Return (X, Y) of the center of cell containing provided text 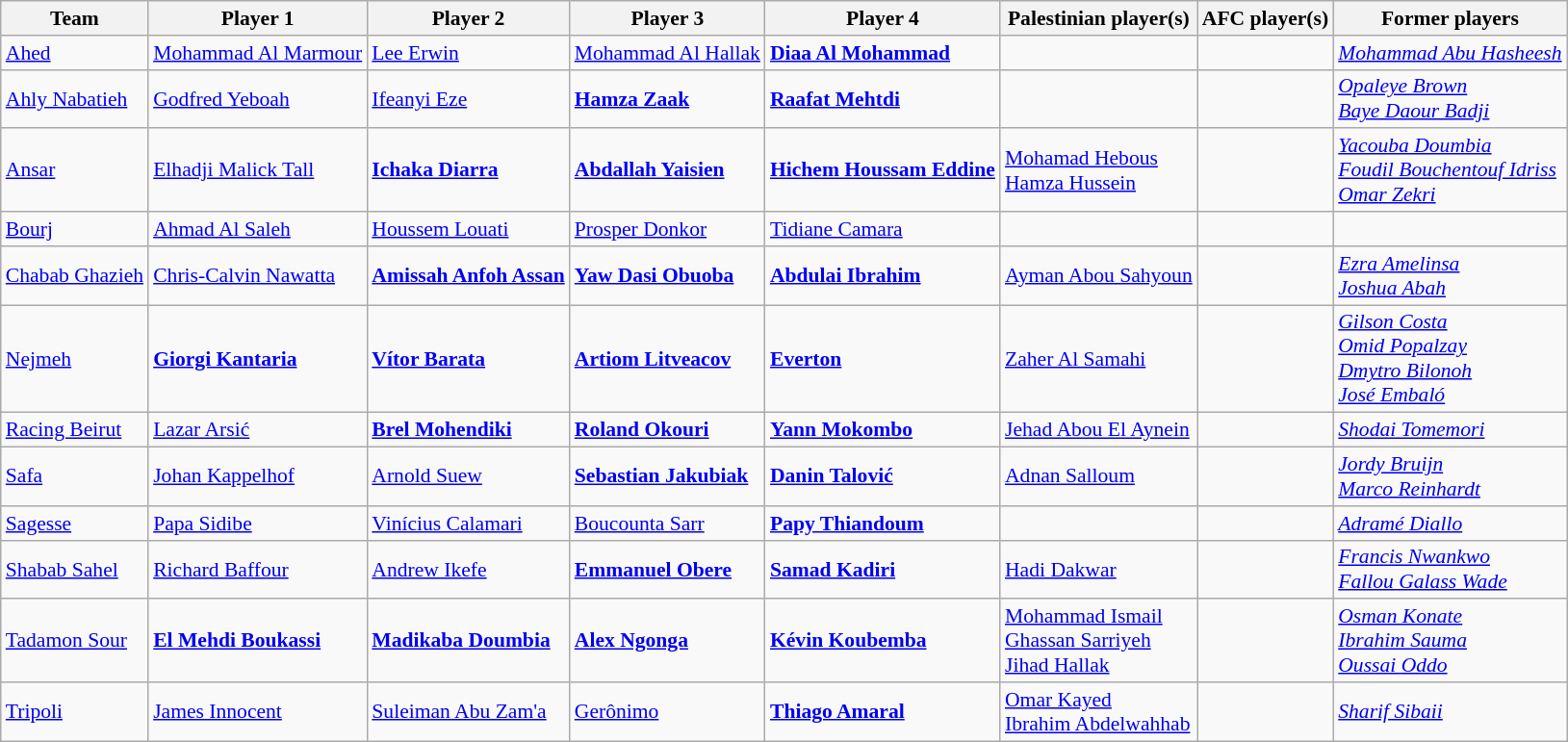
Safa (75, 477)
Vítor Barata (468, 359)
Amissah Anfoh Assan (468, 275)
Jordy Bruijn Marco Reinhardt (1450, 477)
AFC player(s) (1265, 18)
Racing Beirut (75, 430)
Mohammad Al Marmour (258, 53)
Player 4 (883, 18)
Palestinian player(s) (1099, 18)
Prosper Donkor (668, 229)
James Innocent (258, 712)
Ahmad Al Saleh (258, 229)
Gilson Costa Omid Popalzay Dmytro Bilonoh José Embaló (1450, 359)
Roland Okouri (668, 430)
Francis Nwankwo Fallou Galass Wade (1450, 570)
Mohammad Abu Hasheesh (1450, 53)
Adramé Diallo (1450, 524)
Madikaba Doumbia (468, 641)
Osman Konate Ibrahim Sauma Oussai Oddo (1450, 641)
Adnan Salloum (1099, 477)
Artiom Litveacov (668, 359)
Lazar Arsić (258, 430)
Ahed (75, 53)
Player 2 (468, 18)
Giorgi Kantaria (258, 359)
Jehad Abou El Aynein (1099, 430)
Mohammad Ismail Ghassan Sarriyeh Jihad Hallak (1099, 641)
Yaw Dasi Obuoba (668, 275)
Arnold Suew (468, 477)
Danin Talović (883, 477)
Chris-Calvin Nawatta (258, 275)
Vinícius Calamari (468, 524)
Abdulai Ibrahim (883, 275)
Omar Kayed Ibrahim Abdelwahhab (1099, 712)
Everton (883, 359)
Ayman Abou Sahyoun (1099, 275)
Brel Mohendiki (468, 430)
El Mehdi Boukassi (258, 641)
Mohamad Hebous Hamza Hussein (1099, 171)
Hamza Zaak (668, 98)
Johan Kappelhof (258, 477)
Emmanuel Obere (668, 570)
Shodai Tomemori (1450, 430)
Ichaka Diarra (468, 171)
Diaa Al Mohammad (883, 53)
Samad Kadiri (883, 570)
Nejmeh (75, 359)
Houssem Louati (468, 229)
Ifeanyi Eze (468, 98)
Tadamon Sour (75, 641)
Papy Thiandoum (883, 524)
Opaleye Brown Baye Daour Badji (1450, 98)
Team (75, 18)
Ahly Nabatieh (75, 98)
Sharif Sibaii (1450, 712)
Papa Sidibe (258, 524)
Suleiman Abu Zam'a (468, 712)
Abdallah Yaisien (668, 171)
Sagesse (75, 524)
Lee Erwin (468, 53)
Ezra Amelinsa Joshua Abah (1450, 275)
Yacouba Doumbia Foudil Bouchentouf Idriss Omar Zekri (1450, 171)
Richard Baffour (258, 570)
Player 3 (668, 18)
Boucounta Sarr (668, 524)
Zaher Al Samahi (1099, 359)
Godfred Yeboah (258, 98)
Tripoli (75, 712)
Andrew Ikefe (468, 570)
Sebastian Jakubiak (668, 477)
Player 1 (258, 18)
Former players (1450, 18)
Yann Mokombo (883, 430)
Ansar (75, 171)
Gerônimo (668, 712)
Mohammad Al Hallak (668, 53)
Shabab Sahel (75, 570)
Hichem Houssam Eddine (883, 171)
Chabab Ghazieh (75, 275)
Hadi Dakwar (1099, 570)
Bourj (75, 229)
Raafat Mehtdi (883, 98)
Elhadji Malick Tall (258, 171)
Thiago Amaral (883, 712)
Kévin Koubemba (883, 641)
Tidiane Camara (883, 229)
Alex Ngonga (668, 641)
